Extract the (X, Y) coordinate from the center of the cell holding the provided text.  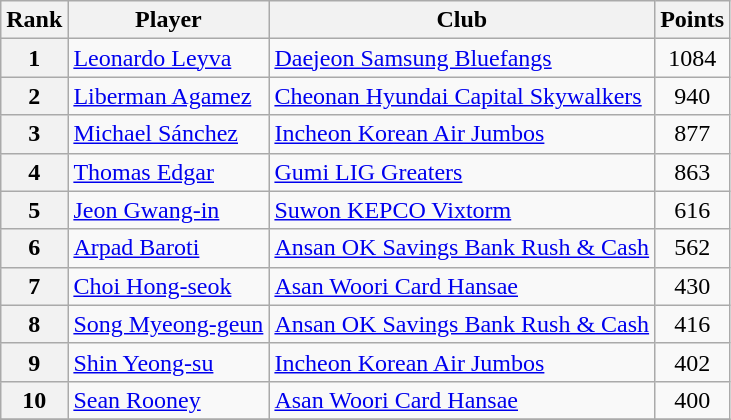
616 (692, 210)
Arpad Baroti (168, 248)
Suwon KEPCO Vixtorm (462, 210)
Rank (34, 20)
940 (692, 96)
Shin Yeong-su (168, 362)
430 (692, 286)
Leonardo Leyva (168, 58)
402 (692, 362)
863 (692, 172)
Points (692, 20)
416 (692, 324)
Gumi LIG Greaters (462, 172)
Thomas Edgar (168, 172)
Liberman Agamez (168, 96)
7 (34, 286)
1084 (692, 58)
3 (34, 134)
10 (34, 400)
Choi Hong-seok (168, 286)
Song Myeong-geun (168, 324)
Cheonan Hyundai Capital Skywalkers (462, 96)
Michael Sánchez (168, 134)
877 (692, 134)
4 (34, 172)
8 (34, 324)
1 (34, 58)
400 (692, 400)
2 (34, 96)
Sean Rooney (168, 400)
9 (34, 362)
Club (462, 20)
Jeon Gwang-in (168, 210)
Daejeon Samsung Bluefangs (462, 58)
562 (692, 248)
5 (34, 210)
Player (168, 20)
6 (34, 248)
